Return [x, y] of the center of cell containing provided text 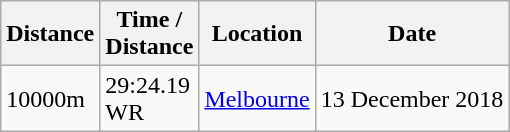
29:24.19 WR [150, 98]
Melbourne [257, 98]
10000m [50, 98]
Distance [50, 34]
Location [257, 34]
13 December 2018 [412, 98]
Time / Distance [150, 34]
Date [412, 34]
